Detect which cell encompasses the target text, then output its [x, y] center coordinate. 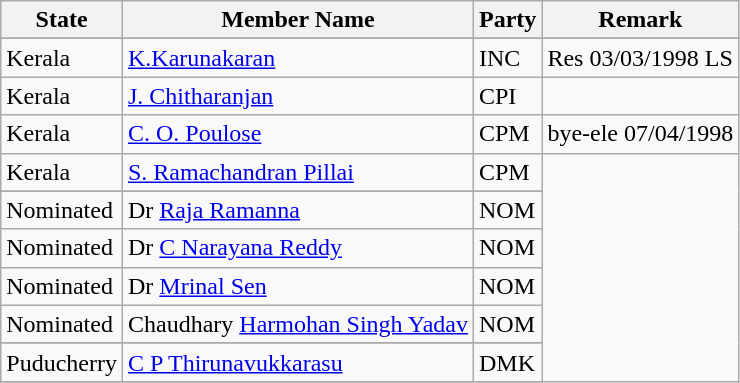
S. Ramachandran Pillai [298, 172]
INC [507, 58]
Party [507, 20]
Dr Raja Ramanna [298, 210]
CPI [507, 96]
Res 03/03/1998 LS [640, 58]
Dr C Narayana Reddy [298, 248]
Chaudhary Harmohan Singh Yadav [298, 324]
K.Karunakaran [298, 58]
Member Name [298, 20]
Dr Mrinal Sen [298, 286]
J. Chitharanjan [298, 96]
C P Thirunavukkarasu [298, 362]
Puducherry [62, 362]
bye-ele 07/04/1998 [640, 134]
C. O. Poulose [298, 134]
DMK [507, 362]
State [62, 20]
Remark [640, 20]
